Search for the cell housing the specified text and yield its [X, Y] center coordinate. 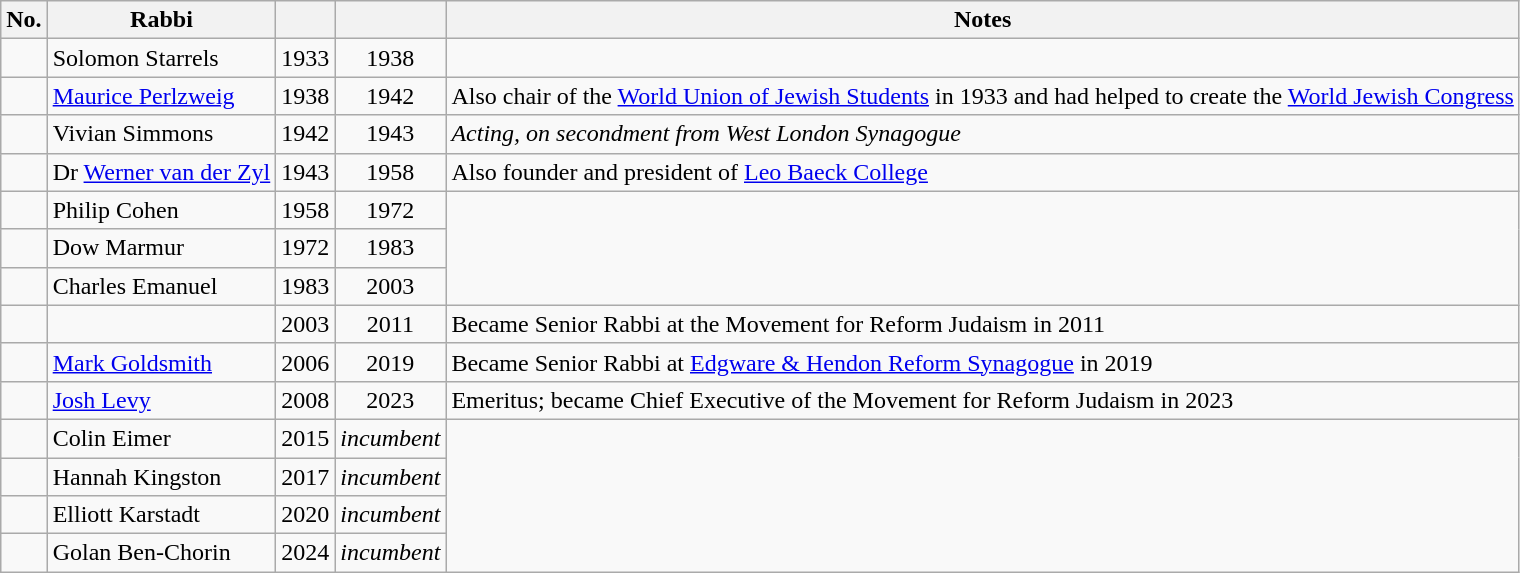
Became Senior Rabbi at Edgware & Hendon Reform Synagogue in 2019 [982, 362]
Hannah Kingston [162, 477]
1933 [306, 58]
Also chair of the World Union of Jewish Students in 1933 and had helped to create the World Jewish Congress [982, 96]
Colin Eimer [162, 438]
Dr Werner van der Zyl [162, 172]
2020 [306, 515]
2011 [390, 324]
Solomon Starrels [162, 58]
2023 [390, 400]
No. [24, 20]
Elliott Karstadt [162, 515]
2006 [306, 362]
2024 [306, 553]
Emeritus; became Chief Executive of the Movement for Reform Judaism in 2023 [982, 400]
Charles Emanuel [162, 286]
2015 [306, 438]
Notes [982, 20]
Dow Marmur [162, 248]
Rabbi [162, 20]
Mark Goldsmith [162, 362]
Josh Levy [162, 400]
Golan Ben-Chorin [162, 553]
2019 [390, 362]
Acting, on secondment from West London Synagogue [982, 134]
Also founder and president of Leo Baeck College [982, 172]
Vivian Simmons [162, 134]
2017 [306, 477]
Maurice Perlzweig [162, 96]
Philip Cohen [162, 210]
2008 [306, 400]
Became Senior Rabbi at the Movement for Reform Judaism in 2011 [982, 324]
